Scan for the cell matching the given text and deliver its (x, y) coordinate at center. 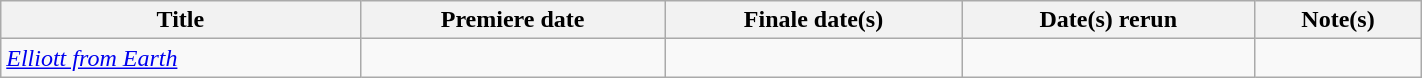
Date(s) rerun (1108, 20)
Note(s) (1338, 20)
Finale date(s) (814, 20)
Elliott from Earth (180, 58)
Premiere date (512, 20)
Title (180, 20)
